Extract the [x, y] coordinate from the center of the cell holding the provided text.  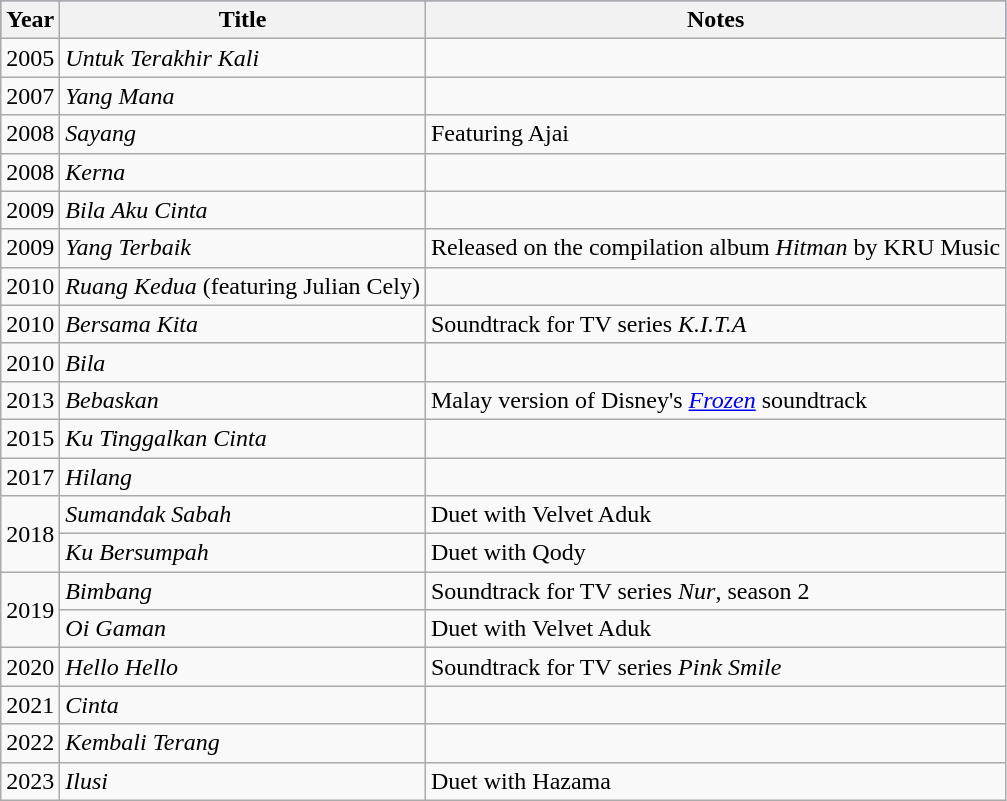
Yang Mana [243, 96]
Bebaskan [243, 400]
2018 [30, 534]
Hilang [243, 477]
Soundtrack for TV series Pink Smile [715, 667]
Notes [715, 20]
2005 [30, 58]
Sayang [243, 134]
Ilusi [243, 781]
Hello Hello [243, 667]
2023 [30, 781]
Kerna [243, 172]
Cinta [243, 705]
Year [30, 20]
Bila Aku Cinta [243, 210]
Untuk Terakhir Kali [243, 58]
2019 [30, 610]
2020 [30, 667]
Yang Terbaik [243, 248]
Duet with Qody [715, 553]
Bimbang [243, 591]
2007 [30, 96]
2021 [30, 705]
2017 [30, 477]
Soundtrack for TV series Nur, season 2 [715, 591]
Sumandak Sabah [243, 515]
Ruang Kedua (featuring Julian Cely) [243, 286]
Duet with Hazama [715, 781]
2022 [30, 743]
2015 [30, 438]
Malay version of Disney's Frozen soundtrack [715, 400]
Ku Tinggalkan Cinta [243, 438]
2013 [30, 400]
Bersama Kita [243, 324]
Soundtrack for TV series K.I.T.A [715, 324]
Released on the compilation album Hitman by KRU Music [715, 248]
Oi Gaman [243, 629]
Featuring Ajai [715, 134]
Bila [243, 362]
Ku Bersumpah [243, 553]
Title [243, 20]
Kembali Terang [243, 743]
